Locate the cell with the specified text and output its (X, Y) center coordinate. 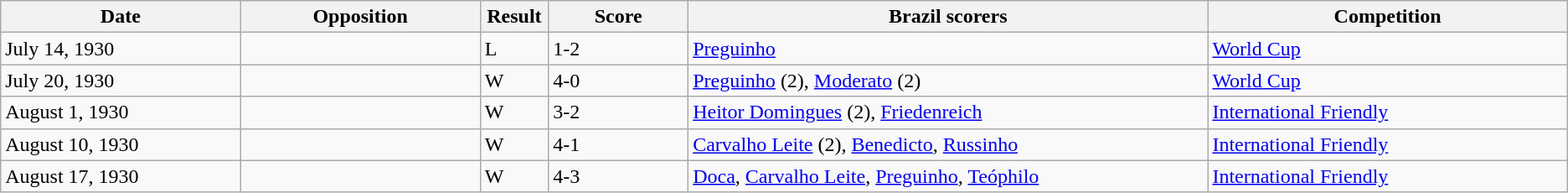
Preguinho (2), Moderato (2) (948, 81)
Brazil scorers (948, 17)
4-1 (618, 144)
4-3 (618, 176)
Competition (1387, 17)
August 10, 1930 (121, 144)
August 17, 1930 (121, 176)
Result (514, 17)
Carvalho Leite (2), Benedicto, Russinho (948, 144)
4-0 (618, 81)
July 14, 1930 (121, 49)
July 20, 1930 (121, 81)
Date (121, 17)
Doca, Carvalho Leite, Preguinho, Teóphilo (948, 176)
August 1, 1930 (121, 112)
L (514, 49)
Opposition (360, 17)
3-2 (618, 112)
Heitor Domingues (2), Friedenreich (948, 112)
1-2 (618, 49)
Score (618, 17)
Preguinho (948, 49)
